Return [X, Y] of the center of cell containing provided text 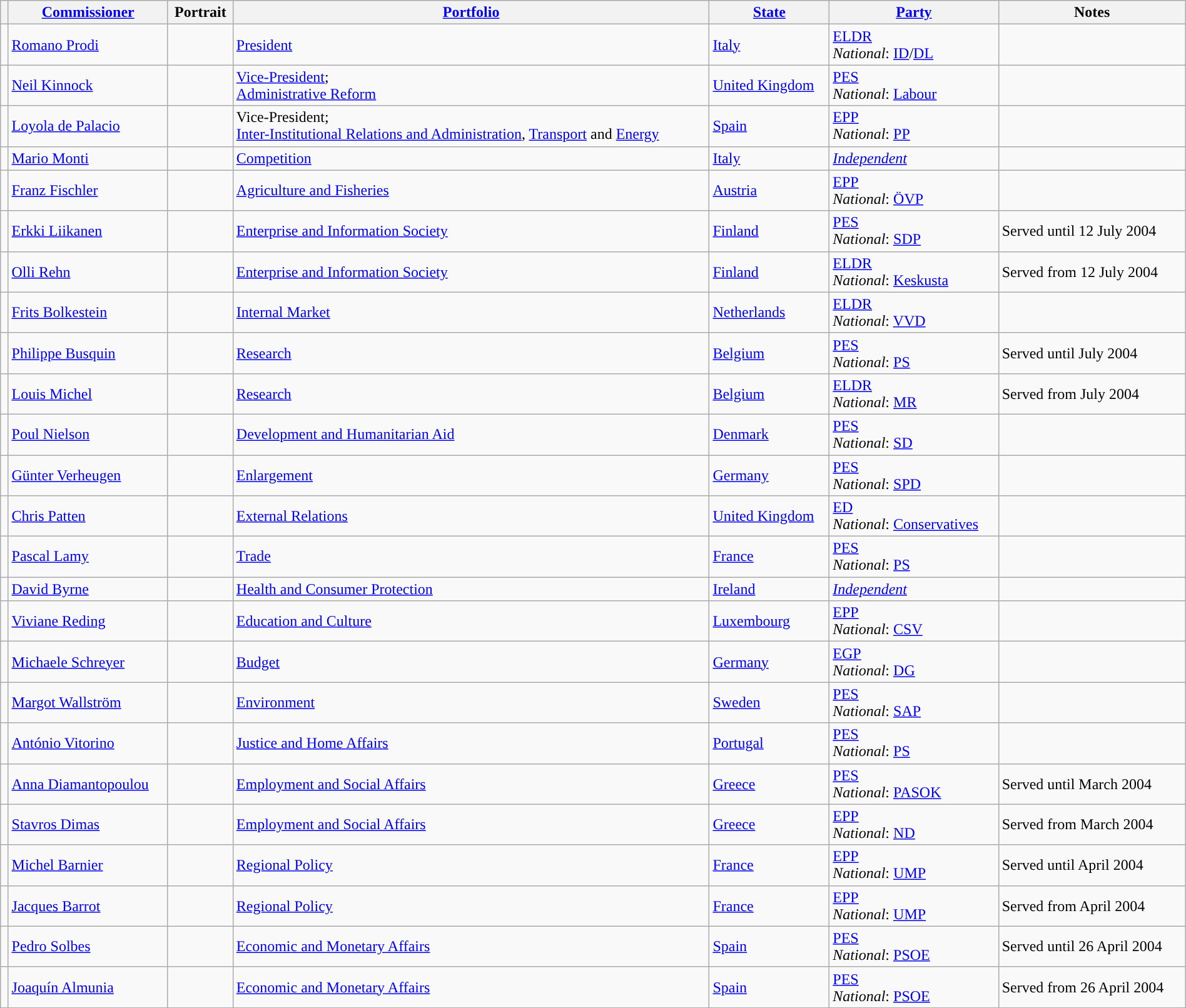
Served from April 2004 [1092, 905]
Viviane Reding [88, 622]
Agriculture and Fisheries [471, 190]
PESNational: SDP [914, 231]
ELDRNational: Keskusta [914, 271]
Trade [471, 557]
Commissioner [88, 13]
Anna Diamantopoulou [88, 784]
Jacques Barrot [88, 905]
Vice-President;Administrative Reform [471, 85]
Party [914, 13]
Budget [471, 662]
David Byrne [88, 589]
Austria [769, 190]
Neil Kinnock [88, 85]
Served until 12 July 2004 [1092, 231]
PESNational: SD [914, 434]
Development and Humanitarian Aid [471, 434]
Served until March 2004 [1092, 784]
Internal Market [471, 313]
Chris Patten [88, 517]
Served from 12 July 2004 [1092, 271]
Served from March 2004 [1092, 824]
Luxembourg [769, 622]
Portfolio [471, 13]
PESNational: SAP [914, 703]
Justice and Home Affairs [471, 743]
Stavros Dimas [88, 824]
ELDRNational: MR [914, 394]
Louis Michel [88, 394]
Served until July 2004 [1092, 353]
Olli Rehn [88, 271]
Portrait [200, 13]
Ireland [769, 589]
Pedro Solbes [88, 947]
Michel Barnier [88, 865]
PESNational: SPD [914, 475]
Environment [471, 703]
Margot Wallström [88, 703]
EDNational: Conservatives [914, 517]
Enlargement [471, 475]
ELDRNational: VVD [914, 313]
Mario Monti [88, 158]
Health and Consumer Protection [471, 589]
Denmark [769, 434]
External Relations [471, 517]
Joaquín Almunia [88, 987]
ELDRNational: ID/DL [914, 45]
EPPNational: ÖVP [914, 190]
Served from 26 April 2004 [1092, 987]
Portugal [769, 743]
PESNational: Labour [914, 85]
Poul Nielson [88, 434]
Günter Verheugen [88, 475]
Pascal Lamy [88, 557]
Vice-President;Inter-Institutional Relations and Administration, Transport and Energy [471, 126]
State [769, 13]
Netherlands [769, 313]
Philippe Busquin [88, 353]
EPPNational: CSV [914, 622]
Served until April 2004 [1092, 865]
Competition [471, 158]
EGPNational: DG [914, 662]
Erkki Liikanen [88, 231]
Michaele Schreyer [88, 662]
Sweden [769, 703]
EPPNational: ND [914, 824]
PESNational: PASOK [914, 784]
Romano Prodi [88, 45]
António Vitorino [88, 743]
Served until 26 April 2004 [1092, 947]
Franz Fischler [88, 190]
President [471, 45]
Notes [1092, 13]
Education and Culture [471, 622]
Loyola de Palacio [88, 126]
EPPNational: PP [914, 126]
Frits Bolkestein [88, 313]
Served from July 2004 [1092, 394]
